Return [x, y] of the center of cell containing provided text 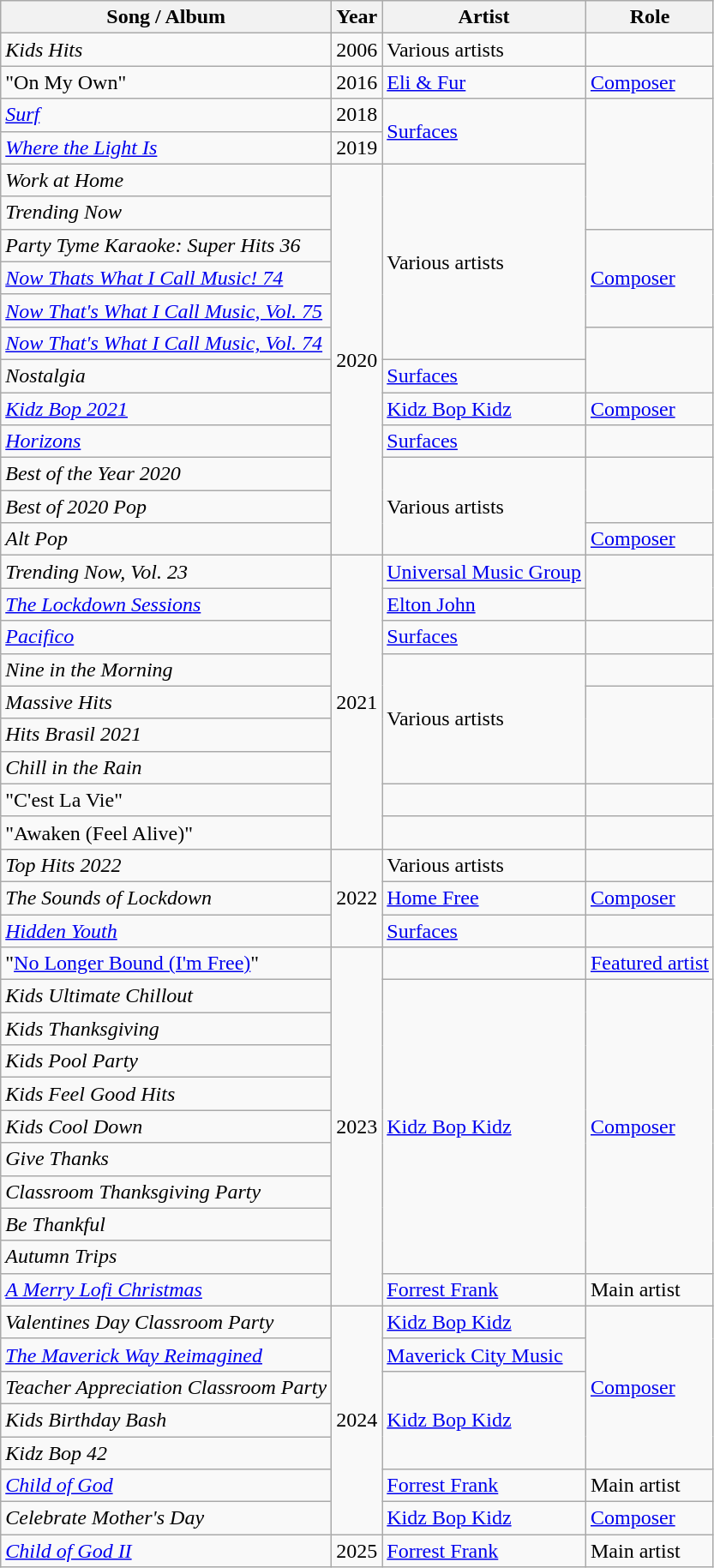
Best of 2020 Pop [166, 507]
Teacher Appreciation Classroom Party [166, 1387]
Now Thats What I Call Music! 74 [166, 278]
Best of the Year 2020 [166, 474]
Child of God II [166, 1551]
The Lockdown Sessions [166, 604]
Hidden Youth [166, 930]
The Maverick Way Reimagined [166, 1355]
Kids Ultimate Chillout [166, 996]
Surf [166, 115]
Child of God [166, 1486]
A Merry Lofi Christmas [166, 1289]
Give Thanks [166, 1159]
2018 [357, 115]
Trending Now, Vol. 23 [166, 572]
Now That's What I Call Music, Vol. 75 [166, 310]
Massive Hits [166, 702]
Kids Pool Party [166, 1061]
"C'est La Vie" [166, 800]
Song / Album [166, 17]
Nostalgia [166, 375]
2016 [357, 82]
2019 [357, 147]
Maverick City Music [484, 1355]
"Awaken (Feel Alive)" [166, 832]
Kidz Bop 2021 [166, 409]
Party Tyme Karaoke: Super Hits 36 [166, 245]
Elton John [484, 604]
Horizons [166, 442]
Celebrate Mother's Day [166, 1518]
2022 [357, 898]
The Sounds of Lockdown [166, 898]
2006 [357, 50]
Kidz Bop 42 [166, 1453]
"On My Own" [166, 82]
2021 [357, 703]
2023 [357, 1126]
Valentines Day Classroom Party [166, 1322]
Now That's What I Call Music, Vol. 74 [166, 343]
Year [357, 17]
Featured artist [650, 964]
Role [650, 17]
Kids Cool Down [166, 1126]
Classroom Thanksgiving Party [166, 1192]
Alt Pop [166, 539]
Be Thankful [166, 1224]
Kids Hits [166, 50]
Trending Now [166, 213]
Artist [484, 17]
Pacifico [166, 637]
Where the Light Is [166, 147]
2024 [357, 1420]
Autumn Trips [166, 1257]
Universal Music Group [484, 572]
Eli & Fur [484, 82]
2020 [357, 360]
Home Free [484, 898]
Kids Feel Good Hits [166, 1094]
Kids Birthday Bash [166, 1420]
Chill in the Rain [166, 767]
Kids Thanksgiving [166, 1029]
Top Hits 2022 [166, 865]
2025 [357, 1551]
Hits Brasil 2021 [166, 735]
Nine in the Morning [166, 670]
Work at Home [166, 180]
"No Longer Bound (I'm Free)" [166, 964]
